For the text-containing cell, return its midpoint in [x, y] coordinate format. 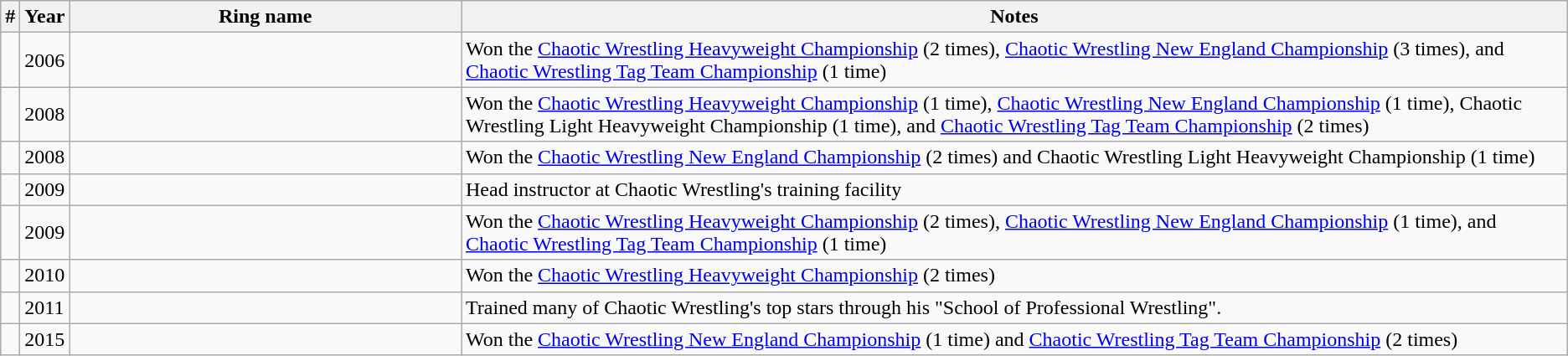
Trained many of Chaotic Wrestling's top stars through his "School of Professional Wrestling". [1014, 307]
2006 [45, 60]
Ring name [266, 17]
Year [45, 17]
Won the Chaotic Wrestling New England Championship (2 times) and Chaotic Wrestling Light Heavyweight Championship (1 time) [1014, 157]
2011 [45, 307]
Notes [1014, 17]
2015 [45, 339]
Won the Chaotic Wrestling Heavyweight Championship (2 times) [1014, 276]
# [10, 17]
Won the Chaotic Wrestling New England Championship (1 time) and Chaotic Wrestling Tag Team Championship (2 times) [1014, 339]
2010 [45, 276]
Head instructor at Chaotic Wrestling's training facility [1014, 189]
